Provide the (x, y) coordinate of the cell's center where the given text is located.  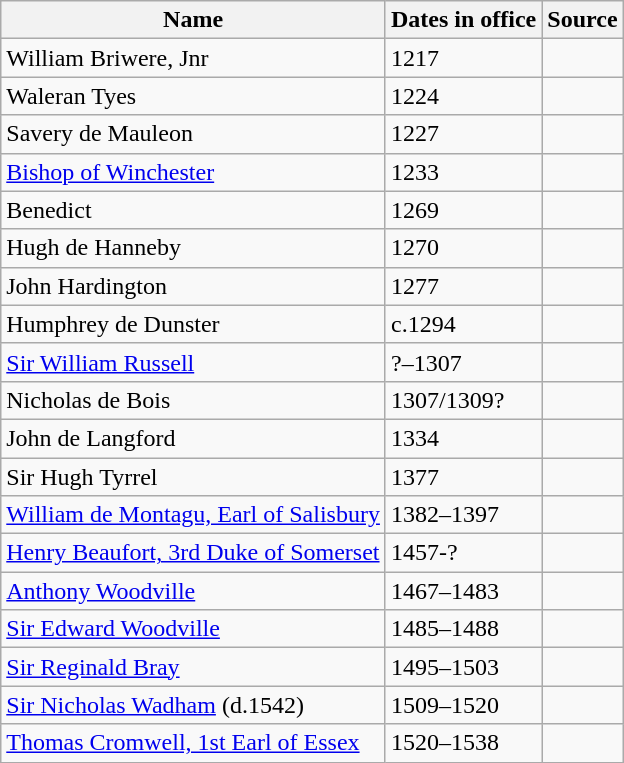
Dates in office (463, 20)
Anthony Woodville (194, 591)
Bishop of Winchester (194, 172)
1520–1538 (463, 743)
Nicholas de Bois (194, 400)
Hugh de Hanneby (194, 248)
Sir Edward Woodville (194, 629)
1485–1488 (463, 629)
Sir Reginald Bray (194, 667)
Waleran Tyes (194, 96)
Humphrey de Dunster (194, 324)
William Briwere, Jnr (194, 58)
Source (582, 20)
John Hardington (194, 286)
c.1294 (463, 324)
Sir Hugh Tyrrel (194, 477)
Henry Beaufort, 3rd Duke of Somerset (194, 553)
1334 (463, 438)
1509–1520 (463, 705)
1233 (463, 172)
1307/1309? (463, 400)
1467–1483 (463, 591)
1217 (463, 58)
Sir William Russell (194, 362)
Savery de Mauleon (194, 134)
1495–1503 (463, 667)
1377 (463, 477)
Benedict (194, 210)
Thomas Cromwell, 1st Earl of Essex (194, 743)
1457-? (463, 553)
1224 (463, 96)
1382–1397 (463, 515)
1277 (463, 286)
1227 (463, 134)
William de Montagu, Earl of Salisbury (194, 515)
John de Langford (194, 438)
Name (194, 20)
Sir Nicholas Wadham (d.1542) (194, 705)
1270 (463, 248)
1269 (463, 210)
?–1307 (463, 362)
